Pinpoint the cell where the given text exists, returning its [X, Y] midpoint coordinate. 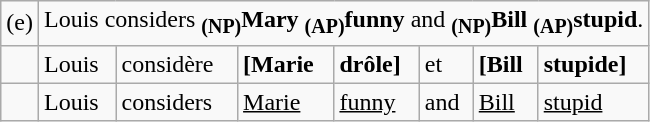
funny [376, 102]
considers [177, 102]
and [446, 102]
stupide] [594, 64]
Bill [506, 102]
drôle] [376, 64]
et [446, 64]
(e) [20, 23]
Louis considers (NP)Mary (AP)funny and (NP)Bill (AP)stupid. [343, 23]
[Bill [506, 64]
considère [177, 64]
[Marie [286, 64]
stupid [594, 102]
Marie [286, 102]
